For the text-containing cell, return its midpoint in [X, Y] coordinate format. 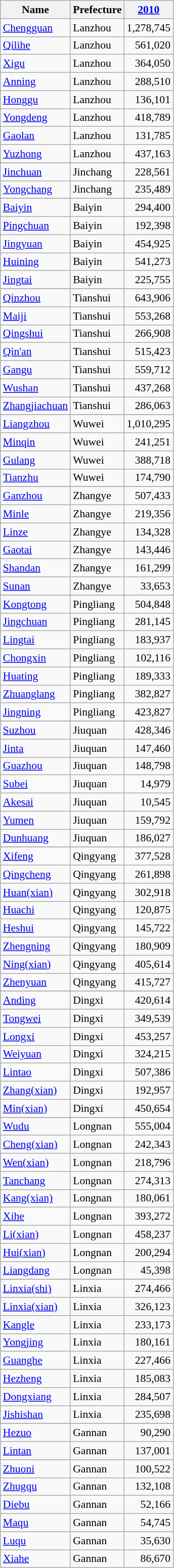
Qingcheng [35, 874]
Dunhuang [35, 838]
86,670 [149, 1559]
Wudu [35, 1127]
102,116 [149, 658]
Jingning [35, 712]
Chongxin [35, 658]
185,083 [149, 1379]
324,215 [149, 1054]
2010 [149, 10]
136,101 [149, 100]
266,908 [149, 334]
225,755 [149, 280]
Qilihe [35, 46]
183,937 [149, 640]
Wushan [35, 388]
100,522 [149, 1469]
Yongdeng [35, 118]
Zhugqu [35, 1487]
Xiahe [35, 1559]
Longxi [35, 1037]
507,386 [149, 1072]
274,466 [149, 1289]
507,433 [149, 496]
Minle [35, 514]
Hui(xian) [35, 1252]
Qingshui [35, 334]
Liangdang [35, 1271]
145,722 [149, 928]
Yongchang [35, 190]
Gulang [35, 460]
241,251 [149, 442]
Zhenyuan [35, 982]
Ganzhou [35, 496]
137,001 [149, 1451]
Zhuoni [35, 1469]
180,061 [149, 1198]
437,268 [149, 388]
33,653 [149, 586]
Anning [35, 82]
Zhengning [35, 947]
Prefecture [97, 10]
454,925 [149, 244]
Dongxiang [35, 1397]
1,278,745 [149, 28]
382,827 [149, 694]
364,050 [149, 64]
553,268 [149, 316]
Name [35, 10]
Gaotai [35, 550]
134,328 [149, 532]
Tianzhu [35, 478]
174,790 [149, 478]
1,010,295 [149, 424]
35,630 [149, 1541]
405,614 [149, 964]
Maiji [35, 316]
Zhuanglang [35, 694]
180,161 [149, 1342]
Jingchuan [35, 622]
242,343 [149, 1145]
180,909 [149, 947]
326,123 [149, 1307]
Akesai [35, 802]
219,356 [149, 514]
235,698 [149, 1415]
Tongwei [35, 1018]
541,273 [149, 262]
Zhangjiachuan [35, 406]
Huining [35, 262]
Wen(xian) [35, 1162]
437,163 [149, 154]
235,489 [149, 190]
288,510 [149, 82]
Xihe [35, 1217]
161,299 [149, 568]
Shandan [35, 568]
Chengguan [35, 28]
Cheng(xian) [35, 1145]
Liangzhou [35, 424]
Honggu [35, 100]
186,027 [149, 838]
428,346 [149, 730]
Hezuo [35, 1433]
559,712 [149, 370]
Minqin [35, 442]
Linxia(shi) [35, 1289]
Yuzhong [35, 154]
227,466 [149, 1361]
Diebu [35, 1505]
281,145 [149, 622]
192,957 [149, 1091]
Yumen [35, 820]
Ning(xian) [35, 964]
Tanchang [35, 1181]
Maqu [35, 1523]
Guanghe [35, 1361]
228,561 [149, 172]
Heshui [35, 928]
Xigu [35, 64]
Kang(xian) [35, 1198]
555,004 [149, 1127]
Jingtai [35, 280]
Guazhou [35, 766]
Anding [35, 1001]
Qin'an [35, 352]
Min(xian) [35, 1108]
274,313 [149, 1181]
Jingyuan [35, 244]
Huan(xian) [35, 892]
561,020 [149, 46]
302,918 [149, 892]
233,173 [149, 1325]
Linze [35, 532]
Subei [35, 784]
Qinzhou [35, 298]
415,727 [149, 982]
393,272 [149, 1217]
Li(xian) [35, 1235]
Pingchuan [35, 226]
159,792 [149, 820]
148,798 [149, 766]
147,460 [149, 748]
Lintao [35, 1072]
515,423 [149, 352]
418,789 [149, 118]
120,875 [149, 910]
52,166 [149, 1505]
286,063 [149, 406]
14,979 [149, 784]
45,398 [149, 1271]
131,785 [149, 136]
Huachi [35, 910]
200,294 [149, 1252]
349,539 [149, 1018]
423,827 [149, 712]
132,108 [149, 1487]
Gangu [35, 370]
54,745 [149, 1523]
284,507 [149, 1397]
218,796 [149, 1162]
Xifeng [35, 857]
Hezheng [35, 1379]
90,290 [149, 1433]
504,848 [149, 604]
294,400 [149, 208]
450,654 [149, 1108]
453,257 [149, 1037]
Sunan [35, 586]
Linxia(xian) [35, 1307]
143,446 [149, 550]
Yongjing [35, 1342]
Jinchuan [35, 172]
388,718 [149, 460]
Gaolan [35, 136]
Lintan [35, 1451]
10,545 [149, 802]
420,614 [149, 1001]
643,906 [149, 298]
Weiyuan [35, 1054]
Lingtai [35, 640]
Jinta [35, 748]
Luqu [35, 1541]
Kangle [35, 1325]
Kongtong [35, 604]
458,237 [149, 1235]
192,398 [149, 226]
Zhang(xian) [35, 1091]
Suzhou [35, 730]
261,898 [149, 874]
189,333 [149, 676]
Huating [35, 676]
377,528 [149, 857]
Jishishan [35, 1415]
